From the cell containing the given text, extract its center point as (X, Y) coordinate. 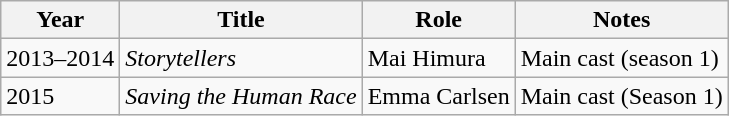
2015 (60, 96)
Year (60, 20)
Storytellers (241, 58)
Saving the Human Race (241, 96)
Role (438, 20)
Title (241, 20)
Notes (622, 20)
Main cast (season 1) (622, 58)
2013–2014 (60, 58)
Main cast (Season 1) (622, 96)
Emma Carlsen (438, 96)
Mai Himura (438, 58)
